Capture the cell that displays the provided text and extract its [X, Y] central coordinate. 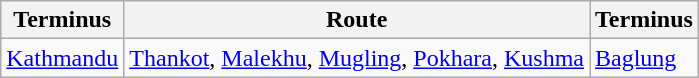
Thankot, Malekhu, Mugling, Pokhara, Kushma [357, 58]
Baglung [644, 58]
Kathmandu [62, 58]
Route [357, 20]
